Determine the (X, Y) coordinate at the center of the cell enclosing the given text.  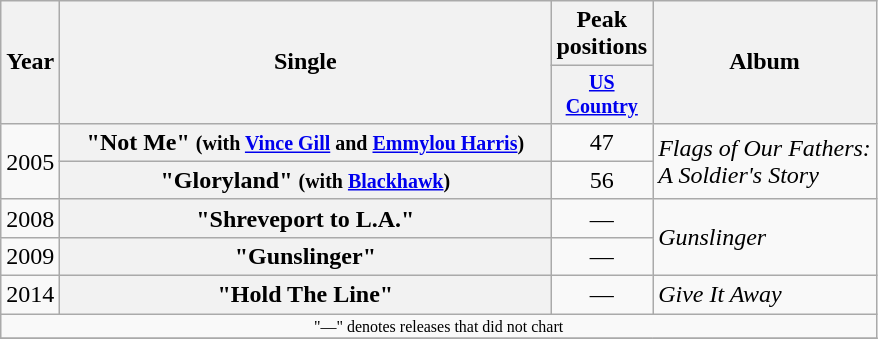
2008 (30, 218)
Give It Away (765, 295)
Album (765, 62)
US Country (602, 94)
2014 (30, 295)
"Gunslinger" (306, 256)
"Shreveport to L.A." (306, 218)
Peak positions (602, 34)
Flags of Our Fathers:A Soldier's Story (765, 161)
Year (30, 62)
47 (602, 142)
"—" denotes releases that did not chart (439, 326)
Gunslinger (765, 237)
2009 (30, 256)
"Hold The Line" (306, 295)
2005 (30, 161)
"Gloryland" (with Blackhawk) (306, 180)
Single (306, 62)
56 (602, 180)
"Not Me" (with Vince Gill and Emmylou Harris) (306, 142)
